From the cell containing the given text, extract its center point as [X, Y] coordinate. 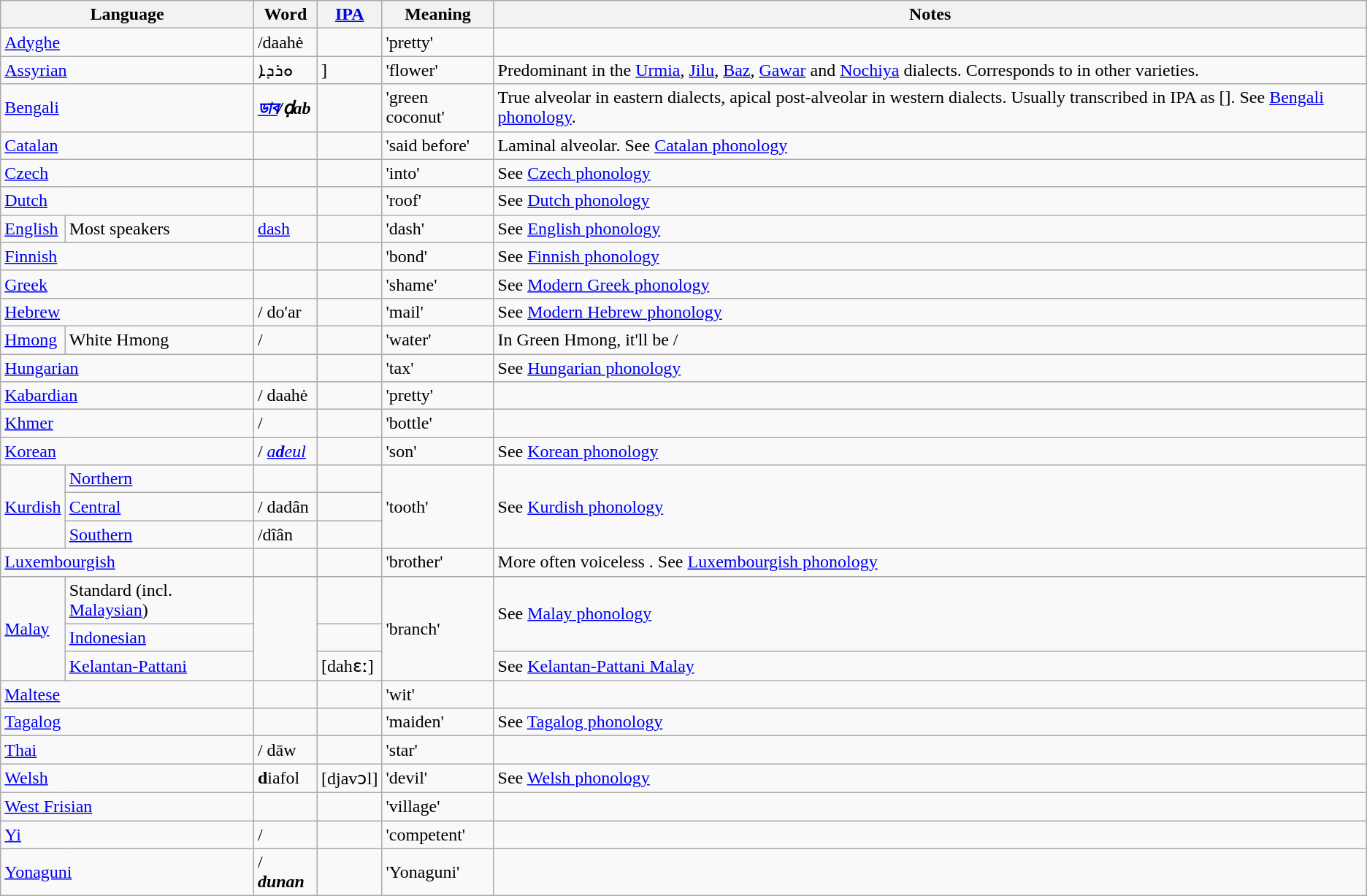
Yi [127, 835]
Most speakers [159, 229]
Thai [127, 750]
Language [127, 15]
See Kurdish phonology [930, 507]
IPA [349, 15]
Dutch [127, 201]
Greek [127, 284]
See Korean phonology [930, 451]
'village' [438, 806]
'Yonaguni' [438, 872]
'into' [438, 173]
See Welsh phonology [930, 778]
Laminal alveolar. See Catalan phonology [930, 145]
Indonesian [159, 637]
/ daahė [285, 396]
Meaning [438, 15]
ܘܪܕܐ [285, 70]
Predominant in the Urmia, Jilu, Baz, Gawar and Nochiya dialects. Corresponds to in other varieties. [930, 70]
'son' [438, 451]
More often voiceless . See Luxembourgish phonology [930, 562]
/daahė [285, 42]
Catalan [127, 145]
Adyghe [127, 42]
'flower' [438, 70]
[djavɔl] [349, 778]
diafol [285, 778]
Czech [127, 173]
Word [285, 15]
'tax' [438, 367]
'bottle' [438, 424]
See English phonology [930, 229]
West Frisian [127, 806]
See Finnish phonology [930, 256]
'dash' [438, 229]
Central [159, 507]
'devil' [438, 778]
See Kelantan-Pattani Malay [930, 666]
dash [285, 229]
See Czech phonology [930, 173]
'water' [438, 340]
/ do'ar [285, 312]
White Hmong [159, 340]
/ adeul [285, 451]
/ dunan [285, 872]
English [33, 229]
Standard (incl. Malaysian) [159, 600]
'shame' [438, 284]
See Tagalog phonology [930, 722]
Kabardian [127, 396]
Tagalog [127, 722]
Kurdish [33, 507]
See Dutch phonology [930, 201]
'maiden' [438, 722]
Kelantan-Pattani [159, 666]
'competent' [438, 835]
ডাব/ḍab [285, 108]
'bond' [438, 256]
'wit' [438, 694]
Korean [127, 451]
/ dadân [285, 507]
'brother' [438, 562]
/ dāw [285, 750]
'branch' [438, 628]
Southern [159, 535]
Malay [33, 628]
See Modern Hebrew phonology [930, 312]
] [349, 70]
'said before' [438, 145]
Maltese [127, 694]
Bengali [127, 108]
Welsh [127, 778]
Khmer [127, 424]
Hmong [33, 340]
'star' [438, 750]
Notes [930, 15]
Northern [159, 479]
Luxembourgish [127, 562]
True alveolar in eastern dialects, apical post-alveolar in western dialects. Usually transcribed in IPA as []. See Bengali phonology. [930, 108]
Assyrian [127, 70]
See Malay phonology [930, 613]
[dahɛː] [349, 666]
See Modern Greek phonology [930, 284]
Yonaguni [127, 872]
'green coconut' [438, 108]
/dîân [285, 535]
See Hungarian phonology [930, 367]
Hebrew [127, 312]
'roof' [438, 201]
Finnish [127, 256]
Hungarian [127, 367]
In Green Hmong, it'll be / [930, 340]
'tooth' [438, 507]
'mail' [438, 312]
